Find where the given text appears and provide that cell's center as (x, y) coordinate. 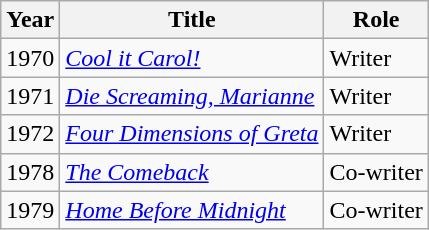
1979 (30, 210)
Year (30, 20)
Title (192, 20)
1971 (30, 96)
Home Before Midnight (192, 210)
Role (376, 20)
The Comeback (192, 172)
1970 (30, 58)
1978 (30, 172)
Die Screaming, Marianne (192, 96)
1972 (30, 134)
Cool it Carol! (192, 58)
Four Dimensions of Greta (192, 134)
